Extract the [x, y] coordinate from the center of the cell holding the provided text.  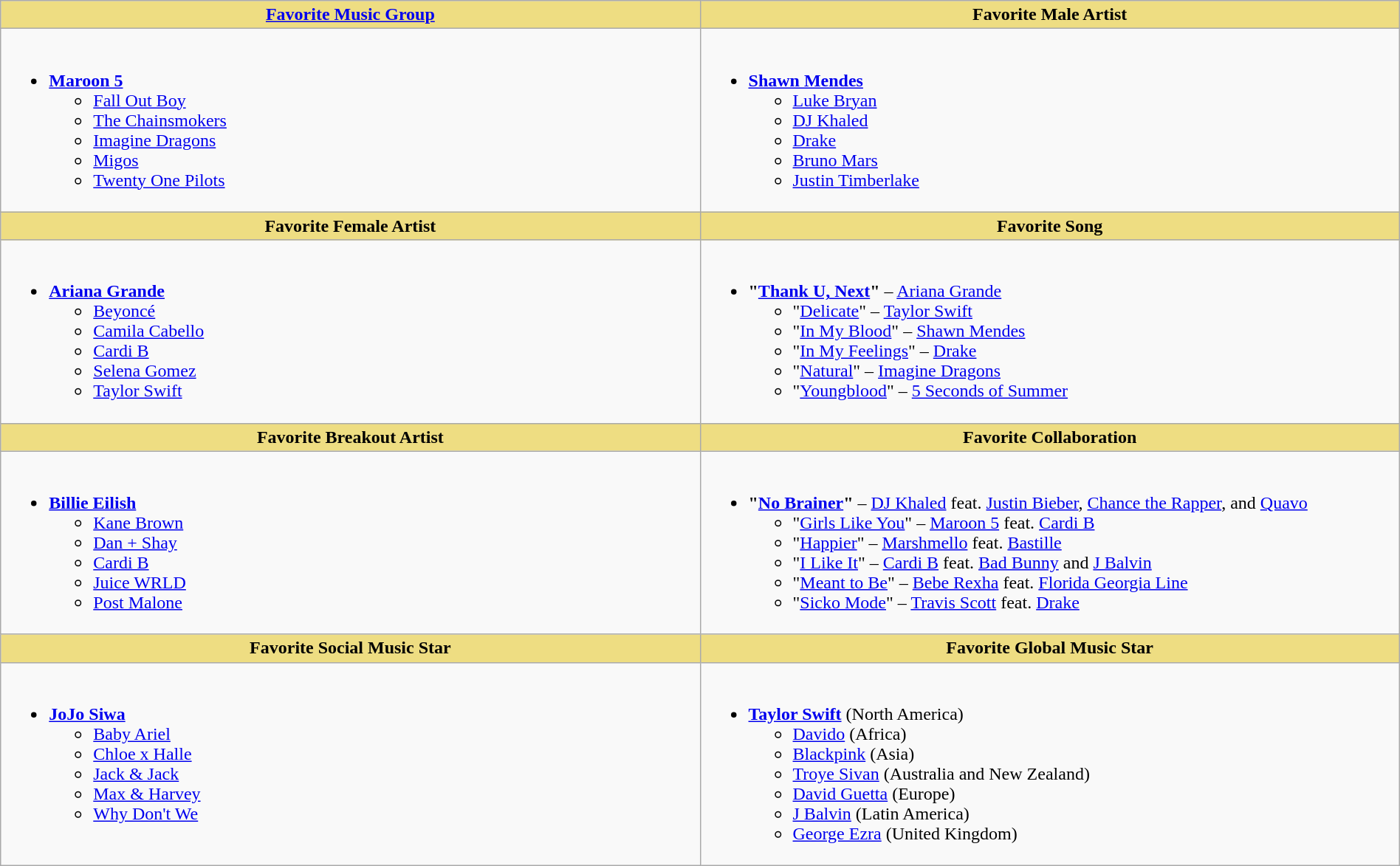
JoJo SiwaBaby ArielChloe x HalleJack & JackMax & HarveyWhy Don't We [350, 763]
Favorite Music Group [350, 15]
Shawn MendesLuke BryanDJ KhaledDrakeBruno MarsJustin Timberlake [1050, 120]
Favorite Global Music Star [1050, 648]
Favorite Female Artist [350, 226]
Ariana GrandeBeyoncéCamila CabelloCardi BSelena GomezTaylor Swift [350, 331]
Maroon 5Fall Out BoyThe ChainsmokersImagine DragonsMigosTwenty One Pilots [350, 120]
Billie EilishKane BrownDan + ShayCardi BJuice WRLDPost Malone [350, 543]
Favorite Male Artist [1050, 15]
Favorite Social Music Star [350, 648]
Favorite Collaboration [1050, 437]
Favorite Song [1050, 226]
Favorite Breakout Artist [350, 437]
